For the text-containing cell, return its midpoint in [x, y] coordinate format. 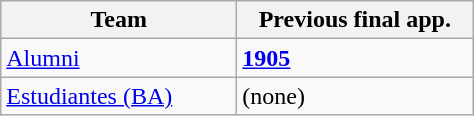
Previous final app. [355, 20]
Team [119, 20]
Estudiantes (BA) [119, 96]
(none) [355, 96]
Alumni [119, 58]
1905 [355, 58]
